Extract the [x, y] coordinate from the center of the cell holding the provided text.  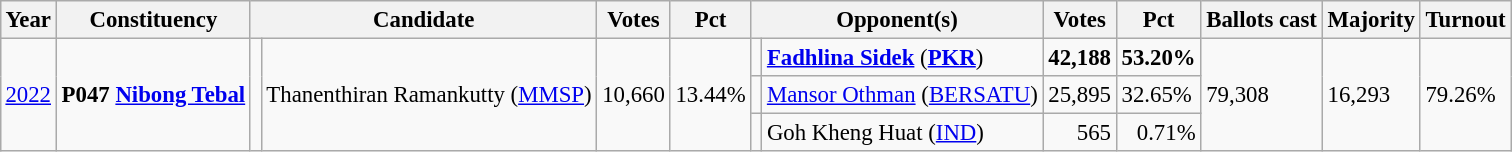
565 [1080, 133]
Ballots cast [1262, 20]
13.44% [710, 94]
16,293 [1371, 94]
Opponent(s) [897, 20]
Goh Kheng Huat (IND) [902, 133]
Majority [1371, 20]
Turnout [1466, 20]
Mansor Othman (BERSATU) [902, 95]
Candidate [423, 20]
Constituency [153, 20]
32.65% [1158, 95]
42,188 [1080, 57]
Year [28, 20]
79.26% [1466, 94]
10,660 [634, 94]
2022 [28, 94]
53.20% [1158, 57]
0.71% [1158, 133]
Fadhlina Sidek (PKR) [902, 57]
25,895 [1080, 95]
79,308 [1262, 94]
P047 Nibong Tebal [153, 94]
Thanenthiran Ramankutty (MMSP) [429, 94]
